Output the [X, Y] coordinate of the center of the cell containing the given text.  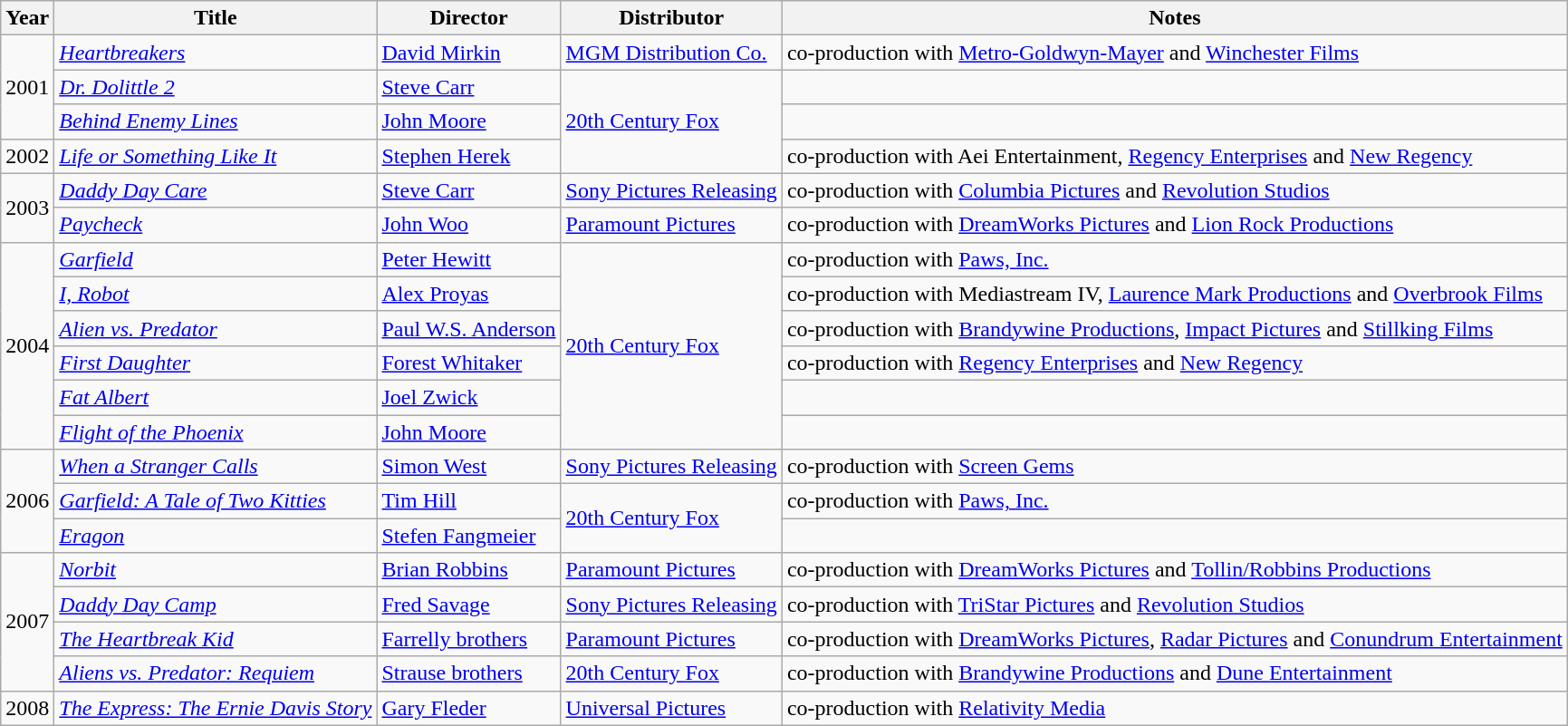
Director [469, 18]
Joel Zwick [469, 397]
Stefen Fangmeier [469, 536]
co-production with DreamWorks Pictures, Radar Pictures and Conundrum Entertainment [1174, 639]
co-production with Brandywine Productions, Impact Pictures and Stillking Films [1174, 328]
Farrelly brothers [469, 639]
Flight of the Phoenix [216, 432]
Fred Savage [469, 605]
Paul W.S. Anderson [469, 328]
Daddy Day Camp [216, 605]
Title [216, 18]
Paycheck [216, 225]
2004 [27, 345]
2008 [27, 708]
Behind Enemy Lines [216, 121]
Fat Albert [216, 397]
MGM Distribution Co. [671, 53]
When a Stranger Calls [216, 467]
Tim Hill [469, 501]
2002 [27, 156]
Dr. Dolittle 2 [216, 87]
Peter Hewitt [469, 259]
Notes [1174, 18]
co-production with Regency Enterprises and New Regency [1174, 363]
First Daughter [216, 363]
co-production with Mediastream IV, Laurence Mark Productions and Overbrook Films [1174, 294]
2007 [27, 622]
Daddy Day Care [216, 190]
Universal Pictures [671, 708]
Stephen Herek [469, 156]
Simon West [469, 467]
Alex Proyas [469, 294]
Gary Fleder [469, 708]
Norbit [216, 570]
Alien vs. Predator [216, 328]
2001 [27, 87]
co-production with Screen Gems [1174, 467]
Year [27, 18]
co-production with Metro-Goldwyn-Mayer and Winchester Films [1174, 53]
The Express: The Ernie Davis Story [216, 708]
co-production with Brandywine Productions and Dune Entertainment [1174, 673]
co-production with Relativity Media [1174, 708]
co-production with TriStar Pictures and Revolution Studios [1174, 605]
co-production with DreamWorks Pictures and Lion Rock Productions [1174, 225]
2003 [27, 208]
Garfield [216, 259]
Brian Robbins [469, 570]
The Heartbreak Kid [216, 639]
John Woo [469, 225]
I, Robot [216, 294]
Aliens vs. Predator: Requiem [216, 673]
Distributor [671, 18]
Strause brothers [469, 673]
Garfield: A Tale of Two Kitties [216, 501]
co-production with DreamWorks Pictures and Tollin/Robbins Productions [1174, 570]
Life or Something Like It [216, 156]
Forest Whitaker [469, 363]
Heartbreakers [216, 53]
co-production with Aei Entertainment, Regency Enterprises and New Regency [1174, 156]
David Mirkin [469, 53]
2006 [27, 501]
Eragon [216, 536]
co-production with Columbia Pictures and Revolution Studios [1174, 190]
